Provide the (X, Y) coordinate of the cell's center where the given text is located.  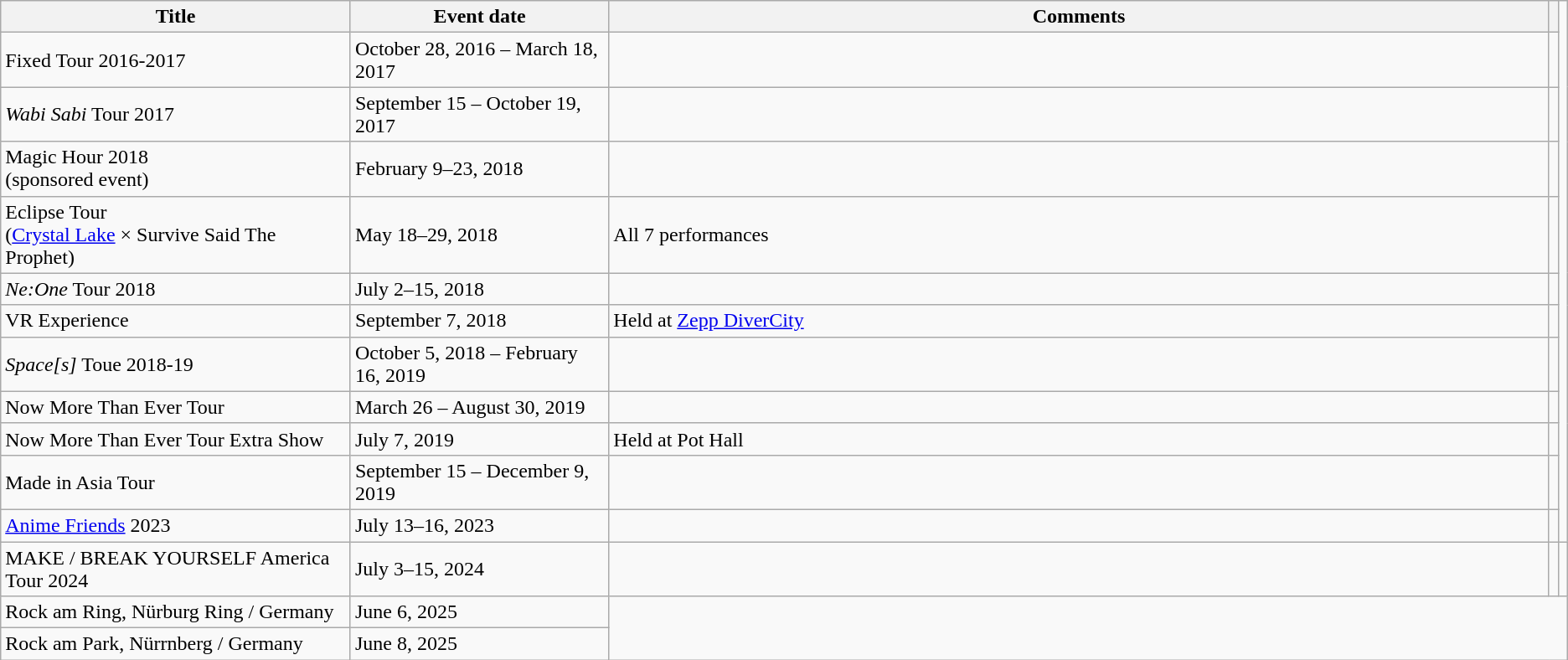
Comments (1079, 17)
Now More Than Ever Tour (176, 407)
June 6, 2025 (479, 612)
September 15 – October 19, 2017 (479, 114)
February 9–23, 2018 (479, 169)
Anime Friends 2023 (176, 525)
Rock am Ring, Nürburg Ring / Germany (176, 612)
Made in Asia Tour (176, 482)
Held at Pot Hall (1079, 439)
September 7, 2018 (479, 321)
Ne:One Tour 2018 (176, 289)
June 8, 2025 (479, 644)
October 28, 2016 – March 18, 2017 (479, 60)
Eclipse Tour(Crystal Lake × Survive Said The Prophet) (176, 235)
VR Experience (176, 321)
Now More Than Ever Tour Extra Show (176, 439)
July 7, 2019 (479, 439)
July 3–15, 2024 (479, 568)
All 7 performances (1079, 235)
Wabi Sabi Tour 2017 (176, 114)
MAKE / BREAK YOURSELF America Tour 2024 (176, 568)
October 5, 2018 – February 16, 2019 (479, 364)
July 2–15, 2018 (479, 289)
September 15 – December 9, 2019 (479, 482)
Space[s] Toue 2018-19 (176, 364)
Event date (479, 17)
July 13–16, 2023 (479, 525)
Title (176, 17)
Rock am Park, Nürrnberg / Germany (176, 644)
Fixed Tour 2016-2017 (176, 60)
Magic Hour 2018(sponsored event) (176, 169)
Held at Zepp DiverCity (1079, 321)
March 26 – August 30, 2019 (479, 407)
May 18–29, 2018 (479, 235)
